Search for the cell housing the specified text and yield its [X, Y] center coordinate. 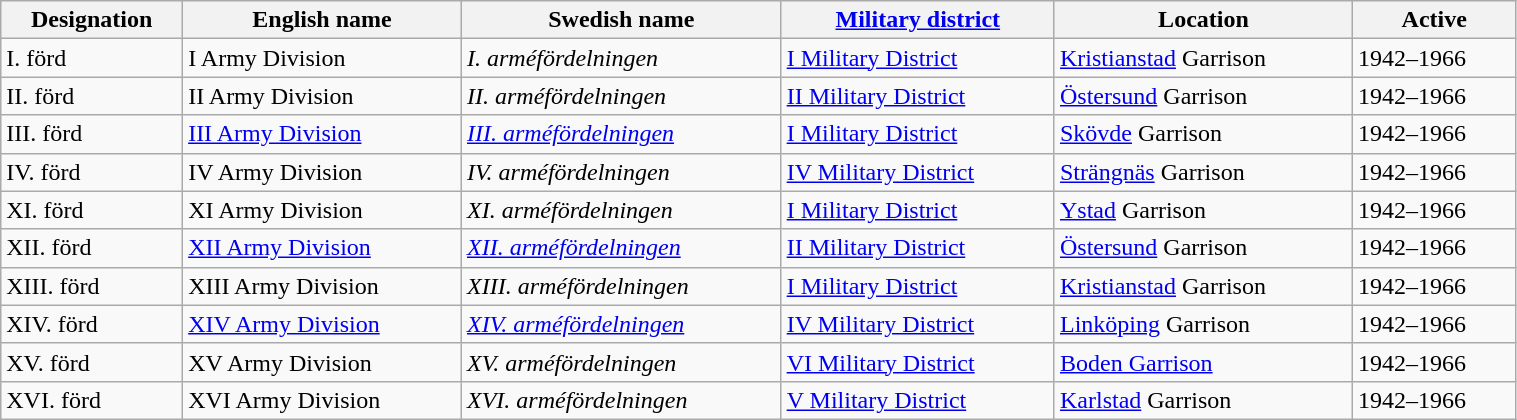
Linköping Garrison [1203, 324]
III Army Division [322, 134]
XII Army Division [322, 248]
II Army Division [322, 96]
III. arméfördelningen [621, 134]
XIV. arméfördelningen [621, 324]
Swedish name [621, 20]
Military district [918, 20]
XII. arméfördelningen [621, 248]
XI Army Division [322, 210]
XV Army Division [322, 362]
III. förd [92, 134]
Designation [92, 20]
XII. förd [92, 248]
I. förd [92, 58]
I. arméfördelningen [621, 58]
XIV. förd [92, 324]
XI. arméfördelningen [621, 210]
XIII Army Division [322, 286]
Active [1434, 20]
I Army Division [322, 58]
II. arméfördelningen [621, 96]
Boden Garrison [1203, 362]
English name [322, 20]
IV. förd [92, 172]
Strängnäs Garrison [1203, 172]
XIII. arméfördelningen [621, 286]
Ystad Garrison [1203, 210]
Skövde Garrison [1203, 134]
XI. förd [92, 210]
VI Military District [918, 362]
IV. arméfördelningen [621, 172]
XIV Army Division [322, 324]
Location [1203, 20]
V Military District [918, 400]
XV. förd [92, 362]
II. förd [92, 96]
XV. arméfördelningen [621, 362]
XVI Army Division [322, 400]
XVI. arméfördelningen [621, 400]
XIII. förd [92, 286]
IV Army Division [322, 172]
XVI. förd [92, 400]
Karlstad Garrison [1203, 400]
